Output the (X, Y) coordinate of the center of the cell containing the given text.  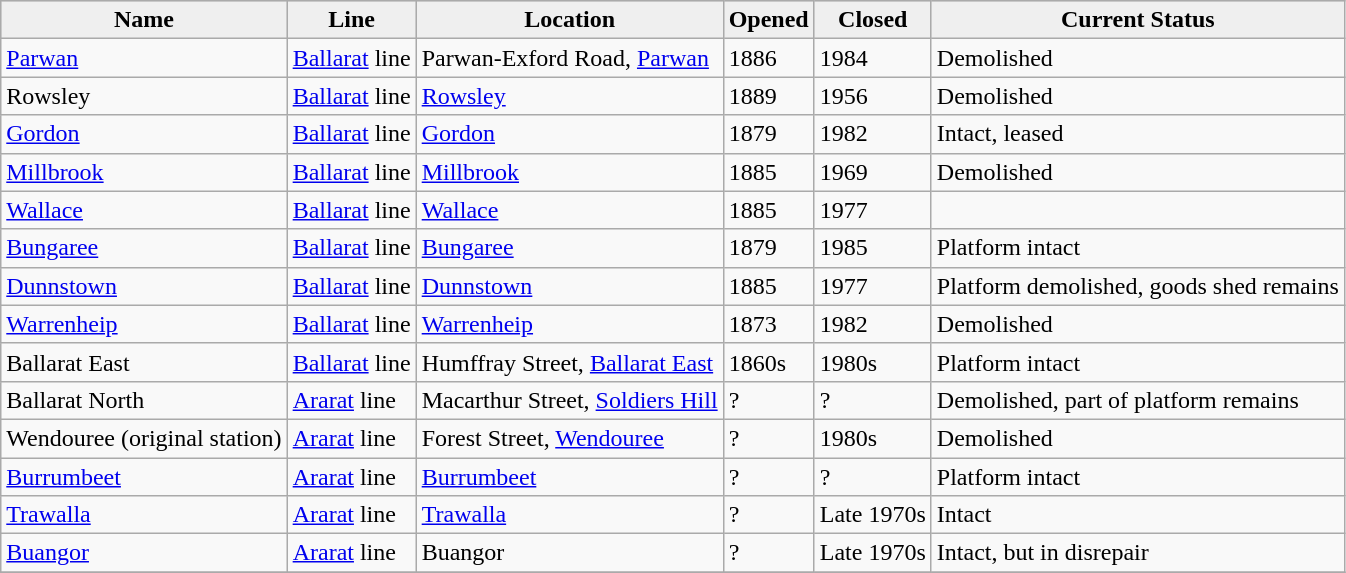
Forest Street, Wendouree (570, 438)
Name (144, 20)
Line (352, 20)
1969 (872, 172)
1873 (768, 324)
Intact (1138, 515)
Macarthur Street, Soldiers Hill (570, 400)
1889 (768, 96)
1984 (872, 58)
Ballarat East (144, 362)
Opened (768, 20)
Wendouree (original station) (144, 438)
Location (570, 20)
Closed (872, 20)
1956 (872, 96)
Demolished, part of platform remains (1138, 400)
Parwan-Exford Road, Parwan (570, 58)
1860s (768, 362)
Platform demolished, goods shed remains (1138, 286)
Current Status (1138, 20)
1886 (768, 58)
Ballarat North (144, 400)
Intact, leased (1138, 134)
Humffray Street, Ballarat East (570, 362)
Parwan (144, 58)
1985 (872, 248)
Intact, but in disrepair (1138, 553)
